Scan for the cell matching the given text and deliver its [x, y] coordinate at center. 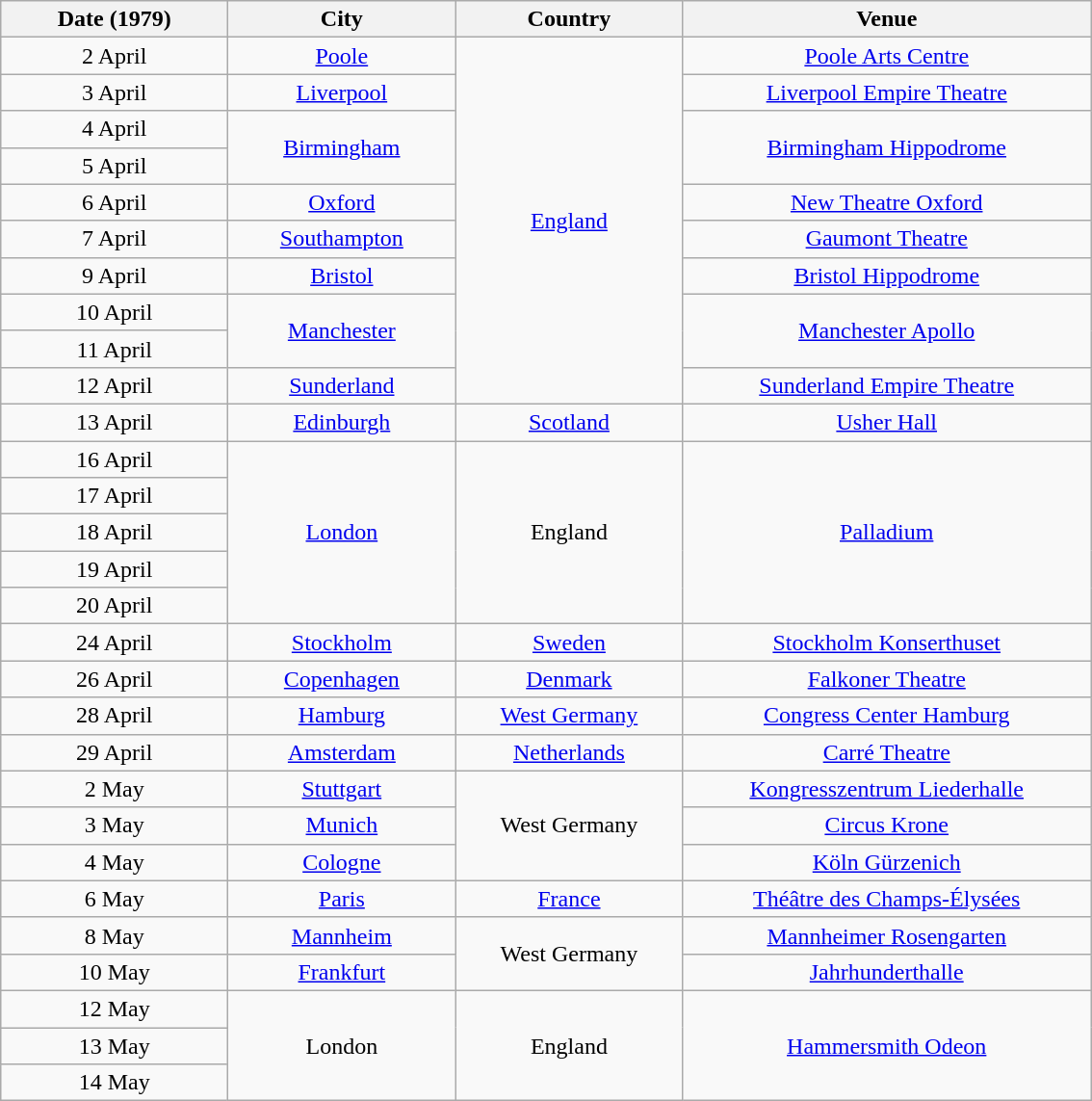
4 May [115, 862]
Bristol [342, 275]
6 May [115, 899]
5 April [115, 166]
Hamburg [342, 716]
Stockholm Konserthuset [887, 642]
France [569, 899]
Manchester Apollo [887, 330]
16 April [115, 459]
Poole [342, 56]
9 April [115, 275]
Venue [887, 19]
Usher Hall [887, 422]
10 April [115, 312]
Netherlands [569, 752]
Birmingham Hippodrome [887, 147]
Bristol Hippodrome [887, 275]
13 April [115, 422]
Copenhagen [342, 679]
6 April [115, 202]
Edinburgh [342, 422]
Liverpool [342, 92]
12 April [115, 385]
Stockholm [342, 642]
Frankfurt [342, 972]
Hammersmith Odeon [887, 1045]
14 May [115, 1083]
New Theatre Oxford [887, 202]
19 April [115, 569]
Country [569, 19]
Oxford [342, 202]
Jahrhunderthalle [887, 972]
Théâtre des Champs-Élysées [887, 899]
Mannheim [342, 935]
Munich [342, 826]
Liverpool Empire Theatre [887, 92]
Carré Theatre [887, 752]
City [342, 19]
Denmark [569, 679]
Birmingham [342, 147]
Stuttgart [342, 789]
Mannheimer Rosengarten [887, 935]
Kongresszentrum Liederhalle [887, 789]
2 May [115, 789]
Manchester [342, 330]
Amsterdam [342, 752]
2 April [115, 56]
Sunderland Empire Theatre [887, 385]
29 April [115, 752]
Sunderland [342, 385]
28 April [115, 716]
Southampton [342, 239]
Paris [342, 899]
8 May [115, 935]
Köln Gürzenich [887, 862]
Cologne [342, 862]
Falkoner Theatre [887, 679]
Date (1979) [115, 19]
26 April [115, 679]
4 April [115, 129]
Scotland [569, 422]
Circus Krone [887, 826]
Sweden [569, 642]
Gaumont Theatre [887, 239]
18 April [115, 533]
Palladium [887, 533]
7 April [115, 239]
Poole Arts Centre [887, 56]
11 April [115, 349]
20 April [115, 606]
17 April [115, 496]
10 May [115, 972]
12 May [115, 1009]
24 April [115, 642]
13 May [115, 1045]
Congress Center Hamburg [887, 716]
3 May [115, 826]
3 April [115, 92]
